Detect which cell encompasses the target text, then output its (X, Y) center coordinate. 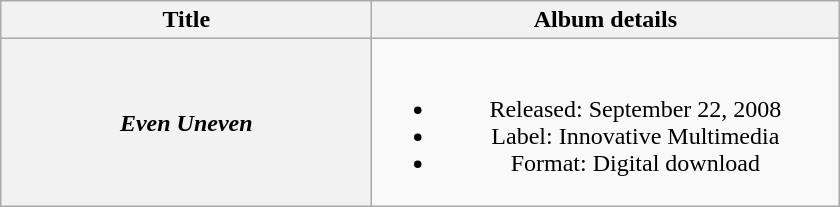
Even Uneven (186, 122)
Album details (606, 20)
Title (186, 20)
Released: September 22, 2008Label: Innovative MultimediaFormat: Digital download (606, 122)
